Identify which cell holds the provided text, then report its [X, Y] central coordinate. 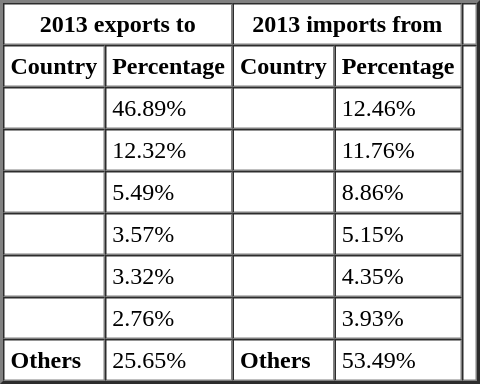
12.46% [398, 108]
46.89% [169, 108]
8.86% [398, 192]
4.35% [398, 276]
3.32% [169, 276]
2013 imports from [347, 24]
2013 exports to [118, 24]
25.65% [169, 360]
12.32% [169, 150]
5.15% [398, 234]
5.49% [169, 192]
2.76% [169, 318]
53.49% [398, 360]
11.76% [398, 150]
3.57% [169, 234]
3.93% [398, 318]
